Locate the cell with the specified text and output its [X, Y] center coordinate. 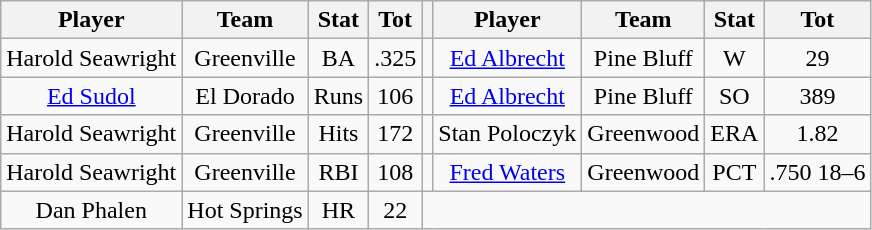
Hits [338, 134]
PCT [734, 172]
1.82 [818, 134]
ERA [734, 134]
29 [818, 58]
389 [818, 96]
El Dorado [245, 96]
22 [396, 210]
BA [338, 58]
Fred Waters [508, 172]
Stan Poloczyk [508, 134]
HR [338, 210]
172 [396, 134]
Hot Springs [245, 210]
RBI [338, 172]
108 [396, 172]
.750 18–6 [818, 172]
Dan Phalen [92, 210]
.325 [396, 58]
106 [396, 96]
Runs [338, 96]
W [734, 58]
SO [734, 96]
Ed Sudol [92, 96]
